Provide the (X, Y) coordinate of the cell's center where the given text is located.  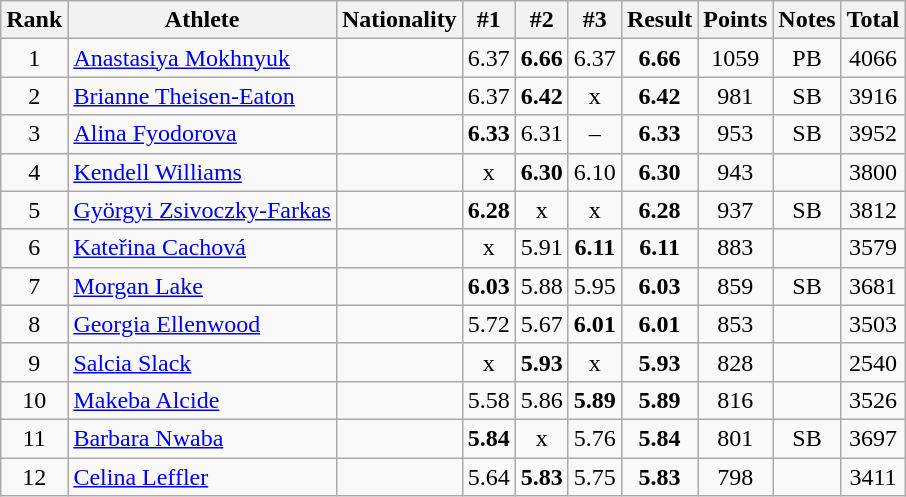
Celina Leffler (202, 477)
3411 (873, 477)
3526 (873, 400)
3916 (873, 96)
PB (807, 58)
Athlete (202, 20)
8 (34, 324)
Kateřina Cachová (202, 248)
Anastasiya Mokhnyuk (202, 58)
3800 (873, 172)
– (594, 134)
859 (736, 286)
Georgia Ellenwood (202, 324)
#3 (594, 20)
1059 (736, 58)
9 (34, 362)
10 (34, 400)
Brianne Theisen-Eaton (202, 96)
5.67 (542, 324)
828 (736, 362)
953 (736, 134)
3952 (873, 134)
6 (34, 248)
3503 (873, 324)
4066 (873, 58)
7 (34, 286)
937 (736, 210)
Points (736, 20)
#1 (488, 20)
Morgan Lake (202, 286)
2540 (873, 362)
12 (34, 477)
3 (34, 134)
5.95 (594, 286)
5.58 (488, 400)
6.31 (542, 134)
6.10 (594, 172)
4 (34, 172)
943 (736, 172)
#2 (542, 20)
853 (736, 324)
5.64 (488, 477)
816 (736, 400)
Alina Fyodorova (202, 134)
Total (873, 20)
5.75 (594, 477)
2 (34, 96)
Barbara Nwaba (202, 438)
883 (736, 248)
Notes (807, 20)
Kendell Williams (202, 172)
Salcia Slack (202, 362)
3579 (873, 248)
798 (736, 477)
981 (736, 96)
Györgyi Zsivoczky-Farkas (202, 210)
5.72 (488, 324)
5.88 (542, 286)
Makeba Alcide (202, 400)
3697 (873, 438)
11 (34, 438)
801 (736, 438)
3681 (873, 286)
1 (34, 58)
5.76 (594, 438)
5.86 (542, 400)
Rank (34, 20)
Result (659, 20)
Nationality (399, 20)
5.91 (542, 248)
3812 (873, 210)
5 (34, 210)
